Search for the cell housing the specified text and yield its [x, y] center coordinate. 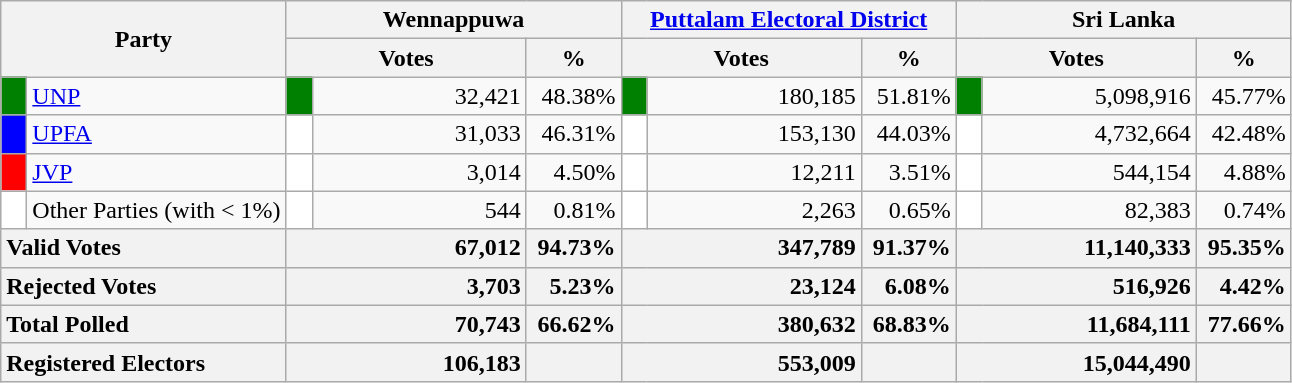
4.42% [1244, 286]
Total Polled [144, 324]
3.51% [908, 172]
12,211 [754, 172]
553,009 [741, 362]
Sri Lanka [1124, 20]
5.23% [574, 286]
153,130 [754, 134]
3,014 [419, 172]
77.66% [1244, 324]
0.81% [574, 210]
11,140,333 [1076, 248]
91.37% [908, 248]
Rejected Votes [144, 286]
44.03% [908, 134]
180,185 [754, 96]
82,383 [1089, 210]
70,743 [406, 324]
JVP [156, 172]
66.62% [574, 324]
95.35% [1244, 248]
46.31% [574, 134]
Party [144, 39]
6.08% [908, 286]
5,098,916 [1089, 96]
15,044,490 [1076, 362]
23,124 [741, 286]
31,033 [419, 134]
51.81% [908, 96]
48.38% [574, 96]
42.48% [1244, 134]
Registered Electors [144, 362]
45.77% [1244, 96]
4.50% [574, 172]
UNP [156, 96]
380,632 [741, 324]
4,732,664 [1089, 134]
68.83% [908, 324]
4.88% [1244, 172]
106,183 [406, 362]
Valid Votes [144, 248]
544 [419, 210]
0.74% [1244, 210]
Wennappuwa [454, 20]
94.73% [574, 248]
Puttalam Electoral District [788, 20]
544,154 [1089, 172]
0.65% [908, 210]
UPFA [156, 134]
Other Parties (with < 1%) [156, 210]
11,684,111 [1076, 324]
67,012 [406, 248]
347,789 [741, 248]
2,263 [754, 210]
3,703 [406, 286]
516,926 [1076, 286]
32,421 [419, 96]
